Return (X, Y) of the center of cell containing provided text 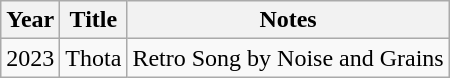
Thota (94, 58)
Title (94, 20)
Notes (288, 20)
Retro Song by Noise and Grains (288, 58)
2023 (30, 58)
Year (30, 20)
